From the cell containing the given text, extract its center point as (X, Y) coordinate. 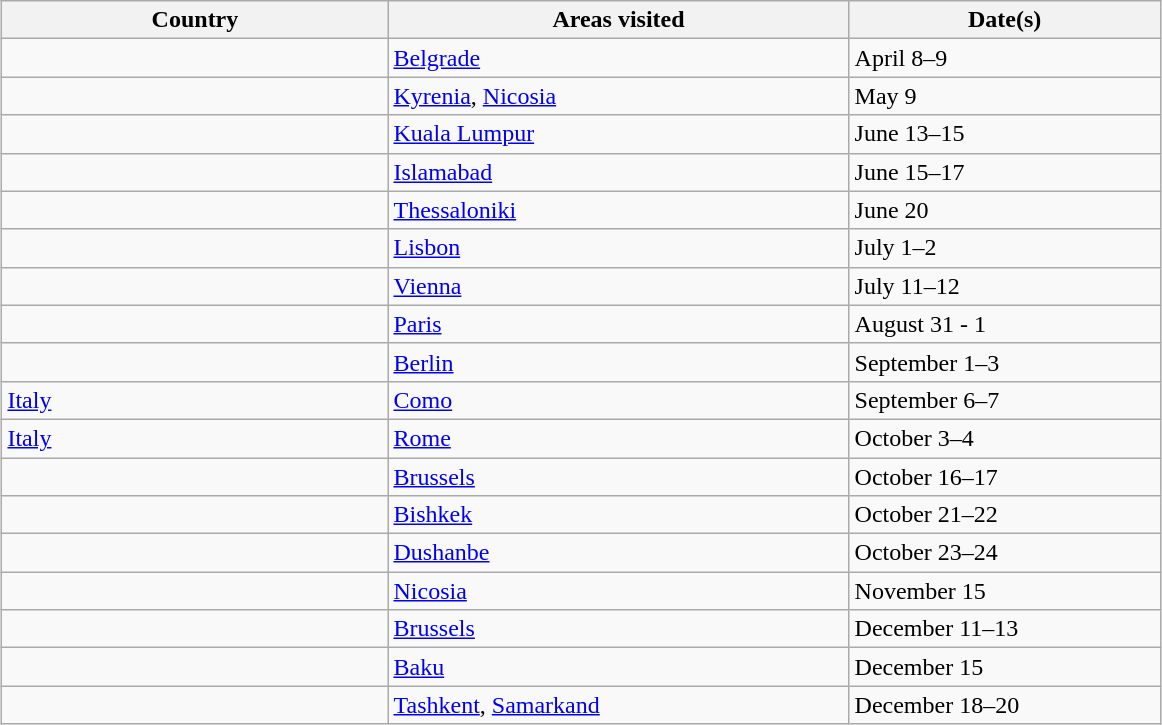
Islamabad (618, 172)
Paris (618, 324)
June 20 (1004, 210)
July 11–12 (1004, 286)
December 15 (1004, 667)
Tashkent, Samarkand (618, 705)
October 3–4 (1004, 438)
Nicosia (618, 591)
June 13–15 (1004, 134)
Berlin (618, 362)
December 11–13 (1004, 629)
December 18–20 (1004, 705)
September 6–7 (1004, 400)
October 23–24 (1004, 553)
Dushanbe (618, 553)
Bishkek (618, 515)
Date(s) (1004, 20)
Vienna (618, 286)
June 15–17 (1004, 172)
Baku (618, 667)
Country (195, 20)
September 1–3 (1004, 362)
October 21–22 (1004, 515)
October 16–17 (1004, 477)
July 1–2 (1004, 248)
Lisbon (618, 248)
August 31 - 1 (1004, 324)
Como (618, 400)
Areas visited (618, 20)
Belgrade (618, 58)
May 9 (1004, 96)
April 8–9 (1004, 58)
Kyrenia, Nicosia (618, 96)
Kuala Lumpur (618, 134)
Thessaloniki (618, 210)
November 15 (1004, 591)
Rome (618, 438)
